Return the [X, Y] coordinate for the center point of the cell that contains the specified text.  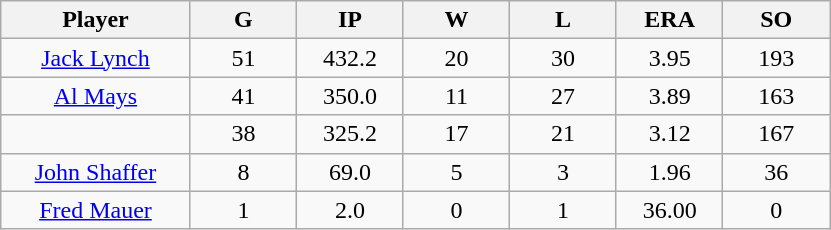
L [564, 20]
41 [244, 96]
W [456, 20]
36 [776, 172]
36.00 [670, 210]
69.0 [350, 172]
350.0 [350, 96]
20 [456, 58]
3.89 [670, 96]
3.95 [670, 58]
Player [96, 20]
325.2 [350, 134]
27 [564, 96]
167 [776, 134]
51 [244, 58]
1.96 [670, 172]
163 [776, 96]
30 [564, 58]
SO [776, 20]
G [244, 20]
8 [244, 172]
17 [456, 134]
193 [776, 58]
3 [564, 172]
Jack Lynch [96, 58]
ERA [670, 20]
Al Mays [96, 96]
432.2 [350, 58]
2.0 [350, 210]
IP [350, 20]
38 [244, 134]
5 [456, 172]
11 [456, 96]
21 [564, 134]
Fred Mauer [96, 210]
3.12 [670, 134]
John Shaffer [96, 172]
